Pinpoint the cell where the given text exists, returning its (X, Y) midpoint coordinate. 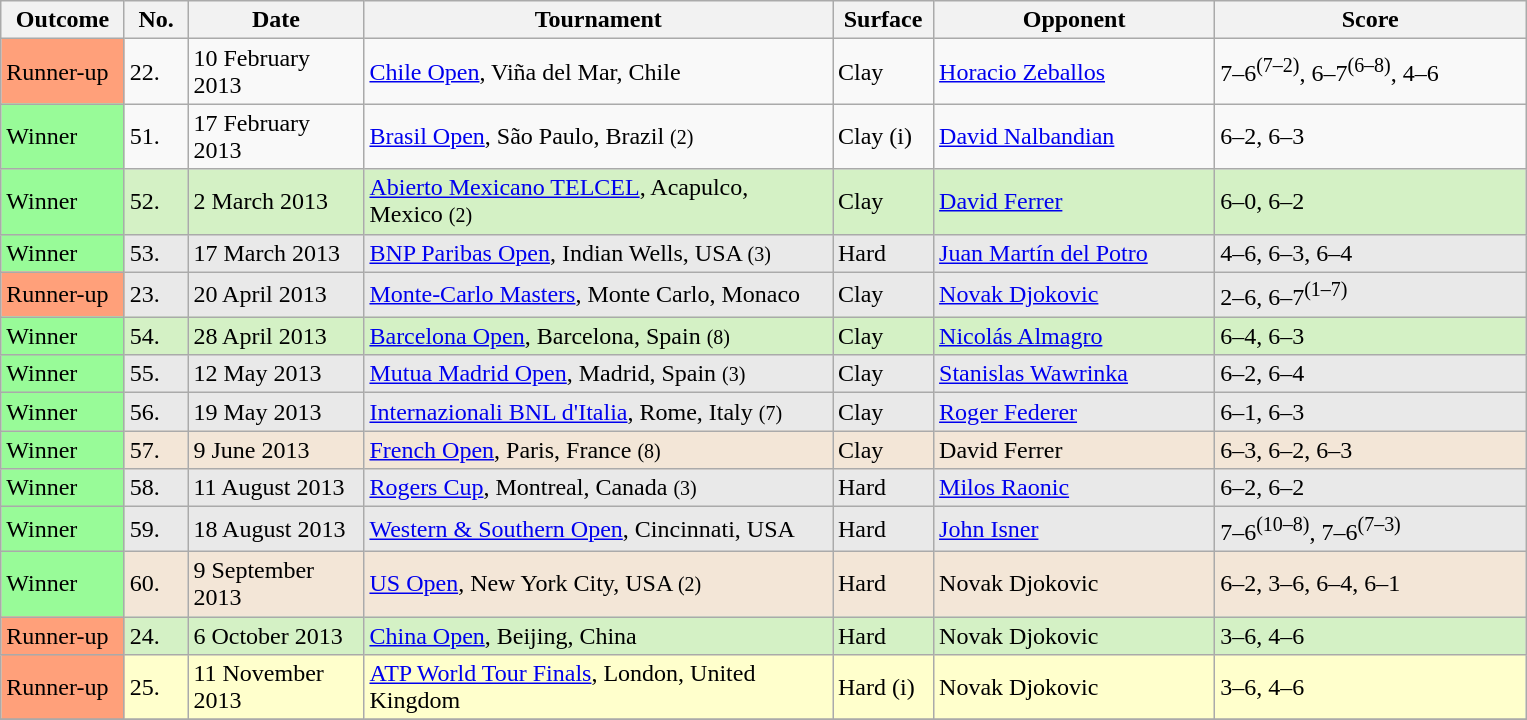
French Open, Paris, France (8) (598, 450)
55. (156, 374)
6–4, 6–3 (1370, 336)
17 February 2013 (276, 136)
23. (156, 294)
BNP Paribas Open, Indian Wells, USA (3) (598, 253)
Opponent (1074, 20)
No. (156, 20)
7–6(7–2), 6–7(6–8), 4–6 (1370, 72)
52. (156, 202)
2–6, 6–7(1–7) (1370, 294)
51. (156, 136)
Date (276, 20)
Monte-Carlo Masters, Monte Carlo, Monaco (598, 294)
Western & Southern Open, Cincinnati, USA (598, 530)
59. (156, 530)
6–2, 6–3 (1370, 136)
Outcome (63, 20)
58. (156, 488)
Score (1370, 20)
ATP World Tour Finals, London, United Kingdom (598, 688)
Mutua Madrid Open, Madrid, Spain (3) (598, 374)
9 June 2013 (276, 450)
Horacio Zeballos (1074, 72)
Juan Martín del Potro (1074, 253)
54. (156, 336)
2 March 2013 (276, 202)
US Open, New York City, USA (2) (598, 584)
6 October 2013 (276, 636)
John Isner (1074, 530)
Roger Federer (1074, 412)
7–6(10–8), 7–6(7–3) (1370, 530)
22. (156, 72)
17 March 2013 (276, 253)
28 April 2013 (276, 336)
18 August 2013 (276, 530)
Hard (i) (882, 688)
4–6, 6–3, 6–4 (1370, 253)
6–3, 6–2, 6–3 (1370, 450)
9 September 2013 (276, 584)
57. (156, 450)
25. (156, 688)
20 April 2013 (276, 294)
Barcelona Open, Barcelona, Spain (8) (598, 336)
Stanislas Wawrinka (1074, 374)
53. (156, 253)
6–2, 3–6, 6–4, 6–1 (1370, 584)
Tournament (598, 20)
Rogers Cup, Montreal, Canada (3) (598, 488)
Milos Raonic (1074, 488)
Clay (i) (882, 136)
Nicolás Almagro (1074, 336)
Abierto Mexicano TELCEL, Acapulco, Mexico (2) (598, 202)
China Open, Beijing, China (598, 636)
19 May 2013 (276, 412)
11 August 2013 (276, 488)
Brasil Open, São Paulo, Brazil (2) (598, 136)
Internazionali BNL d'Italia, Rome, Italy (7) (598, 412)
60. (156, 584)
6–1, 6–3 (1370, 412)
Chile Open, Viña del Mar, Chile (598, 72)
Surface (882, 20)
6–2, 6–2 (1370, 488)
10 February 2013 (276, 72)
56. (156, 412)
11 November 2013 (276, 688)
24. (156, 636)
6–0, 6–2 (1370, 202)
12 May 2013 (276, 374)
David Nalbandian (1074, 136)
6–2, 6–4 (1370, 374)
